Detect which cell encompasses the target text, then output its [x, y] center coordinate. 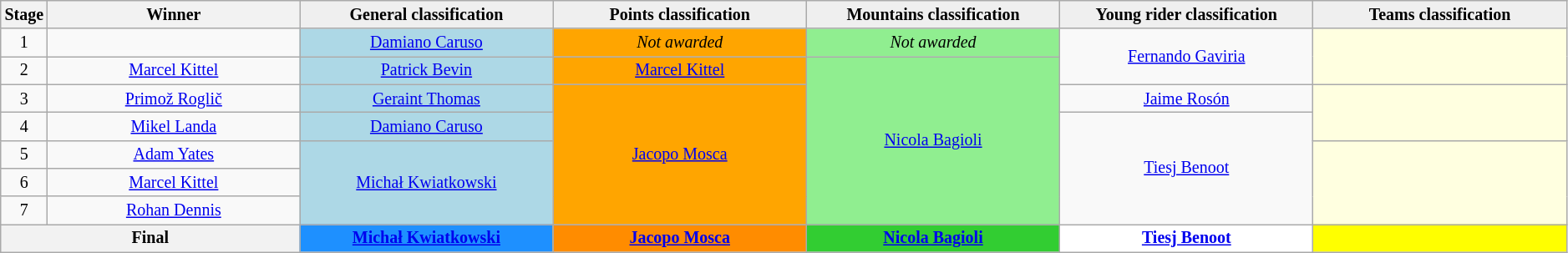
Rohan Dennis [174, 210]
Adam Yates [174, 154]
Patrick Bevin [426, 70]
Mountains classification [932, 15]
General classification [426, 15]
2 [24, 70]
Winner [174, 15]
Jaime Rosón [1186, 99]
7 [24, 210]
Final [150, 239]
Geraint Thomas [426, 99]
Fernando Gaviria [1186, 57]
Mikel Landa [174, 127]
3 [24, 99]
4 [24, 127]
5 [24, 154]
Points classification [680, 15]
Teams classification [1440, 15]
1 [24, 43]
6 [24, 182]
Young rider classification [1186, 15]
Stage [24, 15]
Primož Roglič [174, 99]
